Search for the cell housing the specified text and yield its (x, y) center coordinate. 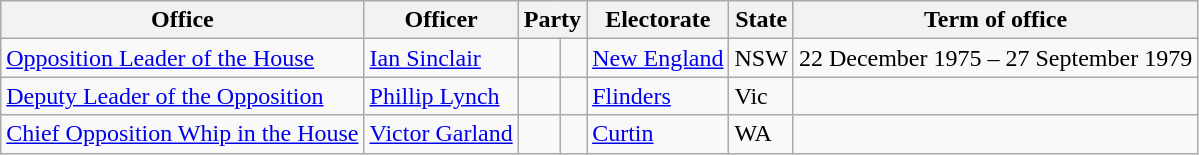
Chief Opposition Whip in the House (182, 134)
Flinders (658, 96)
Deputy Leader of the Opposition (182, 96)
Office (182, 20)
WA (761, 134)
Opposition Leader of the House (182, 58)
State (761, 20)
Phillip Lynch (441, 96)
Curtin (658, 134)
Officer (441, 20)
Ian Sinclair (441, 58)
22 December 1975 – 27 September 1979 (995, 58)
NSW (761, 58)
Victor Garland (441, 134)
Term of office (995, 20)
Electorate (658, 20)
Vic (761, 96)
New England (658, 58)
Party (552, 20)
